Find where the given text appears and provide that cell's center as (x, y) coordinate. 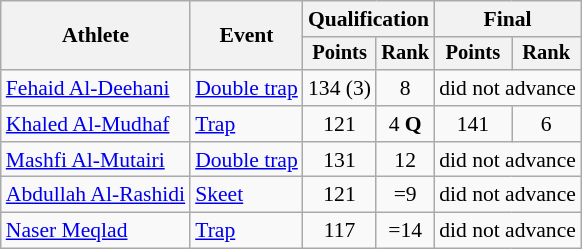
Khaled Al-Mudhaf (96, 124)
Mashfi Al-Mutairi (96, 160)
8 (405, 88)
Skeet (246, 195)
Final (508, 19)
117 (340, 231)
12 (405, 160)
6 (546, 124)
134 (3) (340, 88)
Abdullah Al-Rashidi (96, 195)
Naser Meqlad (96, 231)
Qualification (368, 19)
=14 (405, 231)
Event (246, 36)
=9 (405, 195)
Fehaid Al-Deehani (96, 88)
Athlete (96, 36)
4 Q (405, 124)
131 (340, 160)
141 (472, 124)
